Scan for the cell matching the given text and deliver its (X, Y) coordinate at center. 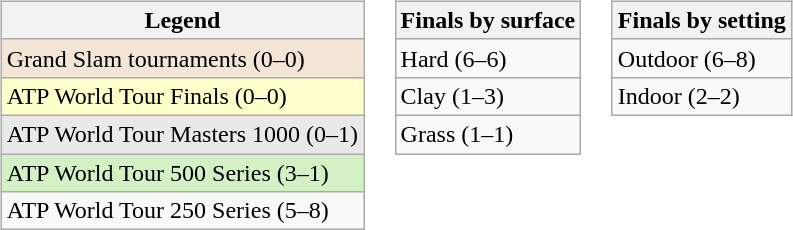
ATP World Tour Finals (0–0) (182, 96)
ATP World Tour 250 Series (5–8) (182, 211)
ATP World Tour Masters 1000 (0–1) (182, 134)
Finals by setting (702, 20)
Clay (1–3) (488, 96)
Indoor (2–2) (702, 96)
Outdoor (6–8) (702, 58)
Legend (182, 20)
Finals by surface (488, 20)
Grand Slam tournaments (0–0) (182, 58)
Grass (1–1) (488, 134)
ATP World Tour 500 Series (3–1) (182, 173)
Hard (6–6) (488, 58)
